Scan for the cell matching the given text and deliver its [X, Y] coordinate at center. 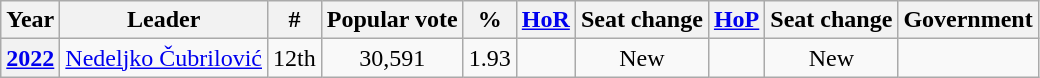
Government [968, 20]
12th [295, 58]
HoP [736, 20]
HoR [546, 20]
30,591 [392, 58]
1.93 [490, 58]
Popular vote [392, 20]
Year [30, 20]
% [490, 20]
Leader [164, 20]
Nedeljko Čubrilović [164, 58]
2022 [30, 58]
# [295, 20]
